Output the [x, y] coordinate of the center of the cell containing the given text.  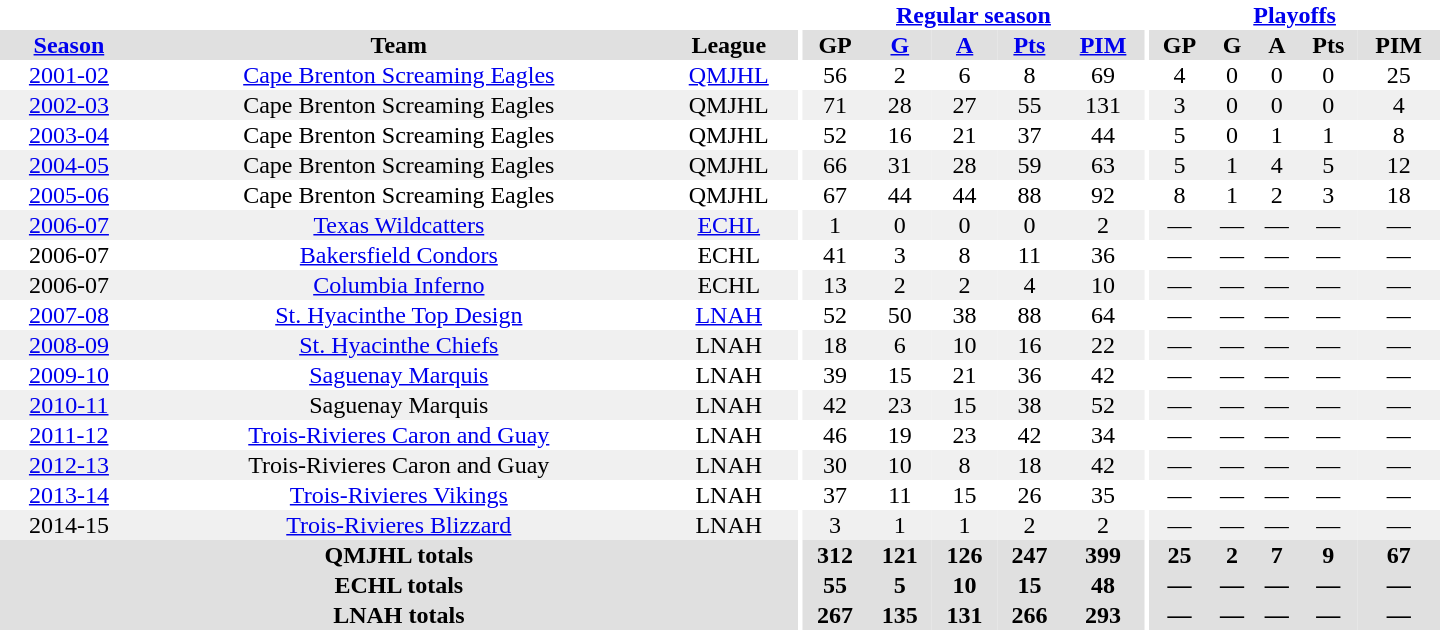
135 [900, 615]
2007-08 [69, 315]
2008-09 [69, 345]
Playoffs [1294, 15]
35 [1103, 495]
30 [836, 465]
64 [1103, 315]
Regular season [974, 15]
St. Hyacinthe Top Design [399, 315]
12 [1398, 165]
13 [836, 285]
2003-04 [69, 135]
Columbia Inferno [399, 285]
266 [1030, 615]
2012-13 [69, 465]
312 [836, 555]
48 [1103, 585]
71 [836, 105]
Trois-Rivieres Blizzard [399, 525]
59 [1030, 165]
League [729, 45]
2005-06 [69, 195]
Trois-Rivieres Vikings [399, 495]
399 [1103, 555]
66 [836, 165]
2001-02 [69, 75]
Team [399, 45]
267 [836, 615]
Bakersfield Condors [399, 255]
QMJHL totals [399, 555]
26 [1030, 495]
2010-11 [69, 405]
126 [964, 555]
7 [1276, 555]
2013-14 [69, 495]
121 [900, 555]
247 [1030, 555]
LNAH totals [399, 615]
92 [1103, 195]
27 [964, 105]
2011-12 [69, 435]
2002-03 [69, 105]
ECHL totals [399, 585]
2009-10 [69, 375]
63 [1103, 165]
50 [900, 315]
St. Hyacinthe Chiefs [399, 345]
56 [836, 75]
39 [836, 375]
293 [1103, 615]
34 [1103, 435]
Texas Wildcatters [399, 225]
2014-15 [69, 525]
22 [1103, 345]
2004-05 [69, 165]
Season [69, 45]
9 [1328, 555]
31 [900, 165]
46 [836, 435]
19 [900, 435]
41 [836, 255]
69 [1103, 75]
